Detect which cell encompasses the target text, then output its (X, Y) center coordinate. 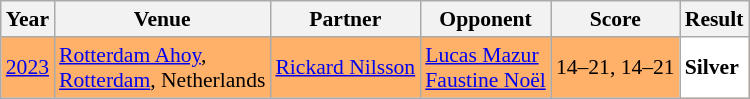
2023 (28, 68)
Opponent (486, 19)
Partner (345, 19)
14–21, 14–21 (616, 68)
Result (714, 19)
Year (28, 19)
Lucas Mazur Faustine Noël (486, 68)
Venue (162, 19)
Silver (714, 68)
Score (616, 19)
Rotterdam Ahoy,Rotterdam, Netherlands (162, 68)
Rickard Nilsson (345, 68)
